Search for the cell housing the specified text and yield its [X, Y] center coordinate. 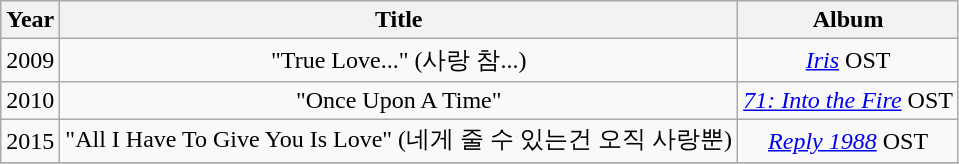
2009 [30, 60]
"Once Upon A Time" [399, 100]
2010 [30, 100]
71: Into the Fire OST [848, 100]
2015 [30, 140]
Reply 1988 OST [848, 140]
Title [399, 20]
Iris OST [848, 60]
"True Love..." (사랑 참...) [399, 60]
Album [848, 20]
"All I Have To Give You Is Love" (네게 줄 수 있는건 오직 사랑뿐) [399, 140]
Year [30, 20]
